Extract the [X, Y] coordinate from the center of the cell holding the provided text.  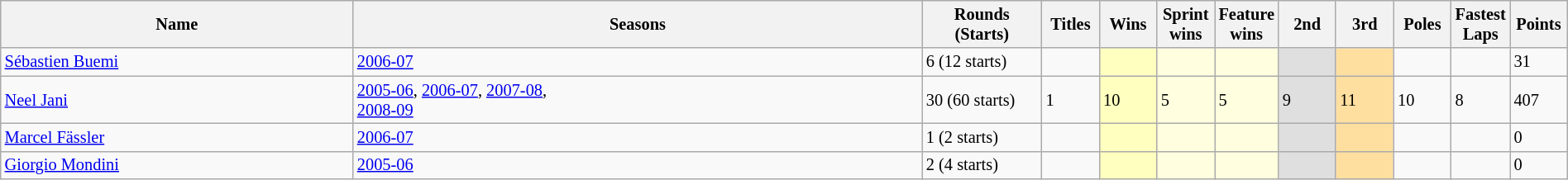
Rounds(Starts) [982, 24]
1 (2 starts) [982, 137]
Titles [1071, 24]
3rd [1365, 24]
1 [1071, 100]
407 [1539, 100]
6 (12 starts) [982, 62]
FastestLaps [1480, 24]
Featurewins [1247, 24]
8 [1480, 100]
9 [1307, 100]
Poles [1422, 24]
2 (4 starts) [982, 165]
Points [1539, 24]
2005-06 [638, 165]
Name [177, 24]
Wins [1128, 24]
Sébastien Buemi [177, 62]
Giorgio Mondini [177, 165]
31 [1539, 62]
30 (60 starts) [982, 100]
Sprintwins [1186, 24]
Seasons [638, 24]
2nd [1307, 24]
Marcel Fässler [177, 137]
2005-06, 2006-07, 2007-08,2008-09 [638, 100]
11 [1365, 100]
Neel Jani [177, 100]
